Locate the cell with the specified text and output its [X, Y] center coordinate. 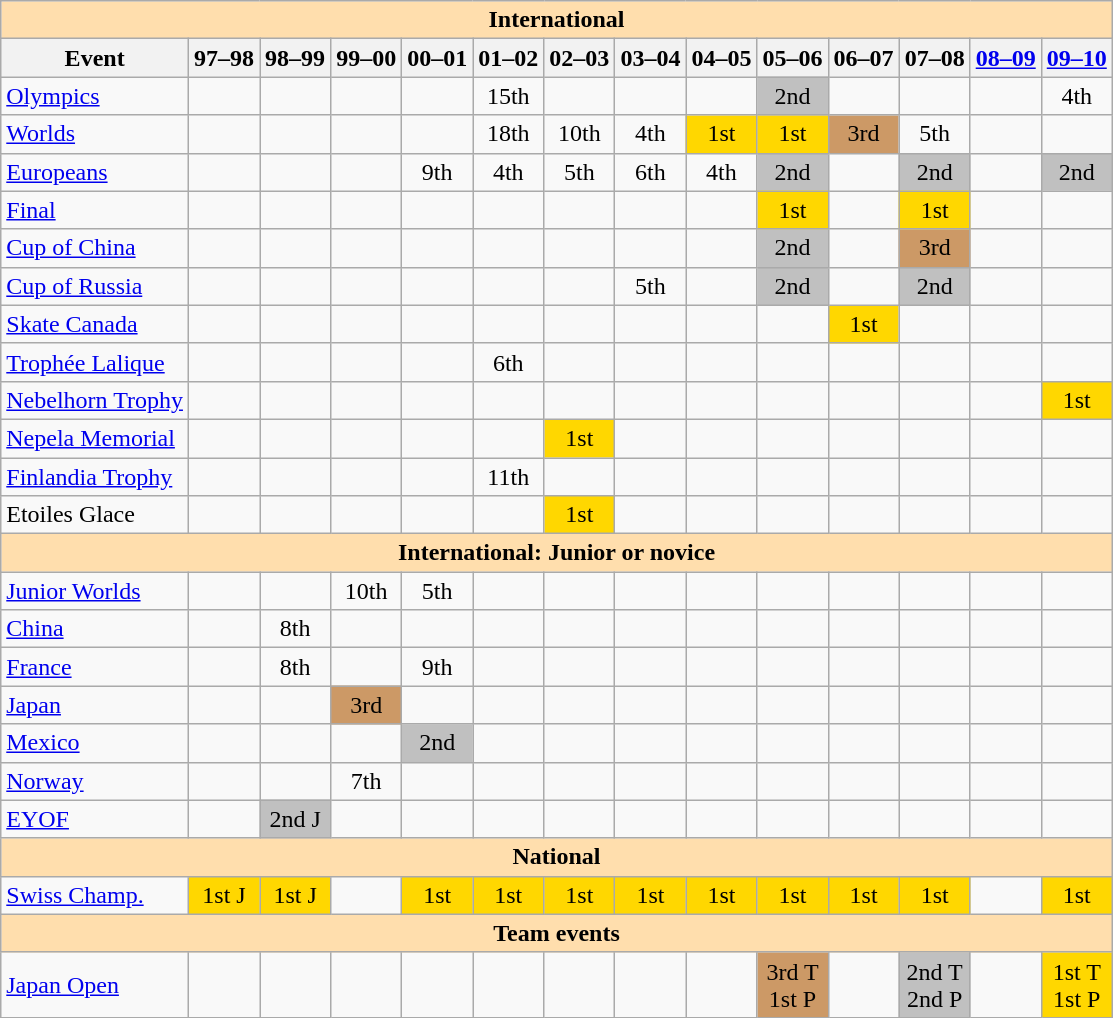
Event [95, 58]
Mexico [95, 743]
11th [508, 477]
EYOF [95, 819]
08–09 [1006, 58]
01–02 [508, 58]
Final [95, 210]
00–01 [438, 58]
18th [508, 134]
2nd J [296, 819]
Worlds [95, 134]
Europeans [95, 172]
97–98 [224, 58]
Norway [95, 781]
04–05 [722, 58]
Trophée Lalique [95, 362]
2nd T 2nd P [934, 984]
Finlandia Trophy [95, 477]
France [95, 667]
15th [508, 96]
China [95, 629]
Skate Canada [95, 324]
3rd T 1st P [792, 984]
99–00 [366, 58]
05–06 [792, 58]
National [557, 857]
International: Junior or novice [557, 553]
Junior Worlds [95, 591]
07–08 [934, 58]
Olympics [95, 96]
Etoiles Glace [95, 515]
06–07 [864, 58]
03–04 [650, 58]
Swiss Champ. [95, 895]
Cup of Russia [95, 286]
Japan [95, 705]
7th [366, 781]
1st T 1st P [1076, 984]
Team events [557, 933]
02–03 [580, 58]
Cup of China [95, 248]
Nepela Memorial [95, 438]
Nebelhorn Trophy [95, 400]
International [557, 20]
09–10 [1076, 58]
98–99 [296, 58]
Japan Open [95, 984]
